Find where the given text appears and provide that cell's center as (x, y) coordinate. 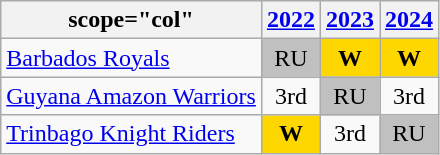
scope="col" (132, 20)
Trinbago Knight Riders (132, 134)
Guyana Amazon Warriors (132, 96)
2023 (350, 20)
2022 (290, 20)
Barbados Royals (132, 58)
2024 (410, 20)
